Search for the cell housing the specified text and yield its (x, y) center coordinate. 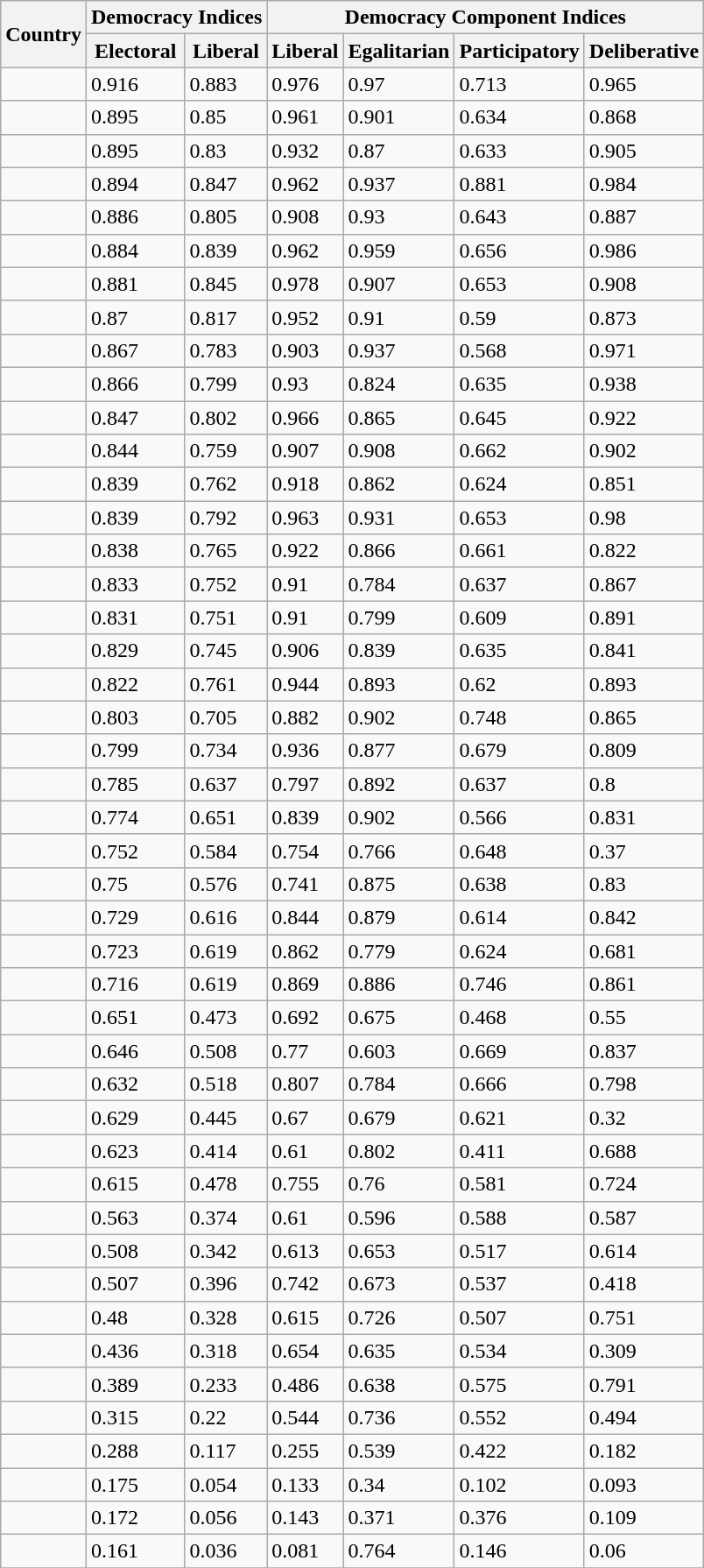
0.877 (399, 751)
0.596 (399, 1218)
0.418 (644, 1284)
0.952 (305, 317)
0.745 (226, 651)
Democracy Indices (176, 18)
0.537 (519, 1284)
0.518 (226, 1084)
0.054 (226, 1485)
0.478 (226, 1184)
0.539 (399, 1451)
0.603 (399, 1051)
0.797 (305, 784)
0.623 (135, 1151)
0.133 (305, 1485)
0.916 (135, 84)
0.681 (644, 950)
0.688 (644, 1151)
0.8 (644, 784)
0.056 (226, 1518)
0.67 (305, 1118)
0.729 (135, 917)
0.609 (519, 618)
0.661 (519, 551)
0.736 (399, 1417)
0.036 (226, 1551)
0.517 (519, 1251)
0.568 (519, 350)
0.879 (399, 917)
0.869 (305, 985)
0.741 (305, 884)
0.486 (305, 1384)
0.851 (644, 484)
0.342 (226, 1251)
0.807 (305, 1084)
0.791 (644, 1384)
0.692 (305, 1018)
0.918 (305, 484)
0.161 (135, 1551)
0.966 (305, 418)
0.182 (644, 1451)
0.552 (519, 1417)
0.634 (519, 117)
0.792 (226, 518)
0.723 (135, 950)
0.984 (644, 184)
0.742 (305, 1284)
0.774 (135, 817)
0.494 (644, 1417)
0.965 (644, 84)
0.587 (644, 1218)
0.98 (644, 518)
0.633 (519, 151)
0.959 (399, 251)
0.783 (226, 350)
0.632 (135, 1084)
0.645 (519, 418)
Egalitarian (399, 51)
0.646 (135, 1051)
0.894 (135, 184)
0.884 (135, 251)
Participatory (519, 51)
0.938 (644, 384)
0.944 (305, 684)
0.845 (226, 284)
0.371 (399, 1518)
0.824 (399, 384)
0.837 (644, 1051)
0.389 (135, 1384)
0.963 (305, 518)
0.841 (644, 651)
0.328 (226, 1317)
0.643 (519, 217)
0.309 (644, 1351)
0.629 (135, 1118)
0.803 (135, 717)
0.616 (226, 917)
0.584 (226, 851)
Democracy Component Indices (485, 18)
0.117 (226, 1451)
0.093 (644, 1485)
0.06 (644, 1551)
0.288 (135, 1451)
0.759 (226, 451)
0.55 (644, 1018)
0.734 (226, 751)
0.588 (519, 1218)
0.172 (135, 1518)
0.883 (226, 84)
0.77 (305, 1051)
0.534 (519, 1351)
0.971 (644, 350)
Deliberative (644, 51)
0.656 (519, 251)
0.576 (226, 884)
0.654 (305, 1351)
0.473 (226, 1018)
0.906 (305, 651)
0.468 (519, 1018)
0.146 (519, 1551)
0.255 (305, 1451)
0.936 (305, 751)
0.817 (226, 317)
0.143 (305, 1518)
0.842 (644, 917)
0.374 (226, 1218)
0.891 (644, 618)
0.986 (644, 251)
0.762 (226, 484)
0.411 (519, 1151)
0.081 (305, 1551)
0.764 (399, 1551)
0.581 (519, 1184)
0.544 (305, 1417)
0.376 (519, 1518)
0.76 (399, 1184)
0.716 (135, 985)
0.779 (399, 950)
0.85 (226, 117)
0.318 (226, 1351)
0.766 (399, 851)
0.833 (135, 584)
0.669 (519, 1051)
0.613 (305, 1251)
0.887 (644, 217)
0.59 (519, 317)
0.901 (399, 117)
0.976 (305, 84)
0.315 (135, 1417)
0.748 (519, 717)
0.675 (399, 1018)
0.75 (135, 884)
0.809 (644, 751)
0.175 (135, 1485)
0.648 (519, 851)
0.755 (305, 1184)
0.798 (644, 1084)
0.724 (644, 1184)
0.666 (519, 1084)
0.102 (519, 1485)
0.892 (399, 784)
0.875 (399, 884)
0.861 (644, 985)
0.48 (135, 1317)
Electoral (135, 51)
0.445 (226, 1118)
0.575 (519, 1384)
0.761 (226, 684)
0.746 (519, 985)
0.621 (519, 1118)
0.673 (399, 1284)
0.662 (519, 451)
0.903 (305, 350)
0.233 (226, 1384)
0.978 (305, 284)
0.765 (226, 551)
Country (44, 34)
0.726 (399, 1317)
0.838 (135, 551)
0.873 (644, 317)
0.882 (305, 717)
0.785 (135, 784)
0.37 (644, 851)
0.109 (644, 1518)
0.931 (399, 518)
0.62 (519, 684)
0.705 (226, 717)
0.34 (399, 1485)
0.97 (399, 84)
0.414 (226, 1151)
0.961 (305, 117)
0.868 (644, 117)
0.436 (135, 1351)
0.754 (305, 851)
0.829 (135, 651)
0.566 (519, 817)
0.422 (519, 1451)
0.713 (519, 84)
0.32 (644, 1118)
0.805 (226, 217)
0.563 (135, 1218)
0.22 (226, 1417)
0.932 (305, 151)
0.396 (226, 1284)
0.905 (644, 151)
